Extract the (X, Y) coordinate from the center of the cell holding the provided text.  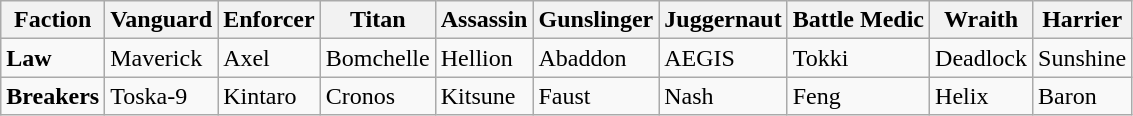
Titan (378, 20)
Battle Medic (858, 20)
Law (53, 58)
Wraith (982, 20)
Juggernaut (723, 20)
Sunshine (1082, 58)
Faction (53, 20)
Breakers (53, 96)
AEGIS (723, 58)
Harrier (1082, 20)
Assassin (484, 20)
Cronos (378, 96)
Gunslinger (596, 20)
Faust (596, 96)
Abaddon (596, 58)
Hellion (484, 58)
Deadlock (982, 58)
Feng (858, 96)
Kintaro (270, 96)
Enforcer (270, 20)
Tokki (858, 58)
Bomchelle (378, 58)
Helix (982, 96)
Axel (270, 58)
Maverick (162, 58)
Nash (723, 96)
Kitsune (484, 96)
Toska-9 (162, 96)
Baron (1082, 96)
Vanguard (162, 20)
